Capture the cell that displays the provided text and extract its (X, Y) central coordinate. 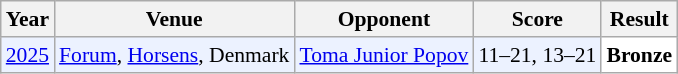
Bronze (639, 55)
Venue (174, 19)
Forum, Horsens, Denmark (174, 55)
Opponent (384, 19)
Toma Junior Popov (384, 55)
Year (28, 19)
2025 (28, 55)
Score (537, 19)
11–21, 13–21 (537, 55)
Result (639, 19)
